Provide the [x, y] coordinate of the cell's center where the given text is located.  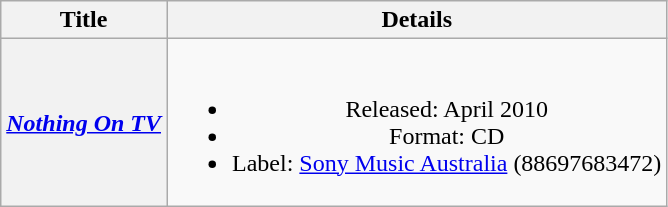
Details [417, 20]
Nothing On TV [84, 122]
Title [84, 20]
Released: April 2010Format: CDLabel: Sony Music Australia (88697683472) [417, 122]
